Detect which cell encompasses the target text, then output its (X, Y) center coordinate. 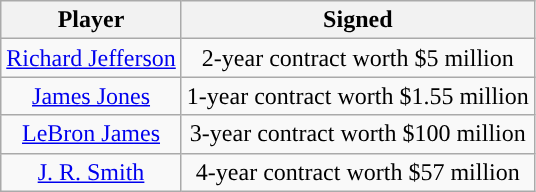
J. R. Smith (92, 172)
Player (92, 20)
James Jones (92, 96)
1-year contract worth $1.55 million (358, 96)
3-year contract worth $100 million (358, 134)
Signed (358, 20)
LeBron James (92, 134)
Richard Jefferson (92, 58)
4-year contract worth $57 million (358, 172)
2-year contract worth $5 million (358, 58)
